Scan for the cell matching the given text and deliver its (X, Y) coordinate at center. 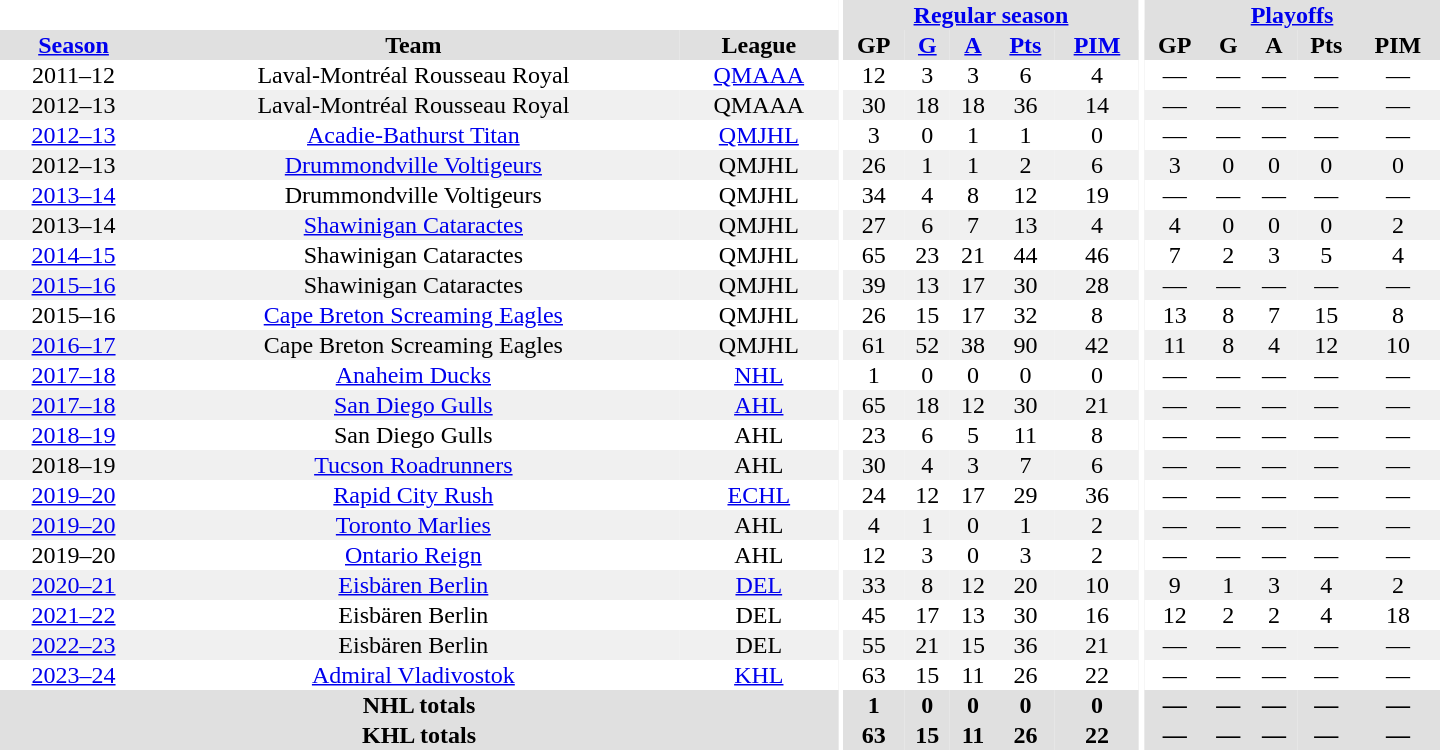
KHL totals (419, 735)
ECHL (759, 495)
2011–12 (74, 75)
Playoffs (1292, 15)
29 (1026, 495)
28 (1097, 285)
2020–21 (74, 585)
2023–24 (74, 675)
Season (74, 45)
2021–22 (74, 615)
9 (1174, 585)
39 (874, 285)
14 (1097, 105)
32 (1026, 315)
Admiral Vladivostok (414, 675)
NHL (759, 375)
52 (927, 345)
NHL totals (419, 705)
19 (1097, 195)
16 (1097, 615)
League (759, 45)
Rapid City Rush (414, 495)
90 (1026, 345)
55 (874, 645)
Anaheim Ducks (414, 375)
Team (414, 45)
33 (874, 585)
38 (973, 345)
20 (1026, 585)
45 (874, 615)
Toronto Marlies (414, 525)
46 (1097, 255)
61 (874, 345)
2014–15 (74, 255)
24 (874, 495)
42 (1097, 345)
44 (1026, 255)
Tucson Roadrunners (414, 465)
Regular season (991, 15)
KHL (759, 675)
Acadie-Bathurst Titan (414, 135)
2016–17 (74, 345)
27 (874, 225)
2022–23 (74, 645)
Ontario Reign (414, 555)
34 (874, 195)
